From the cell containing the given text, extract its center point as [X, Y] coordinate. 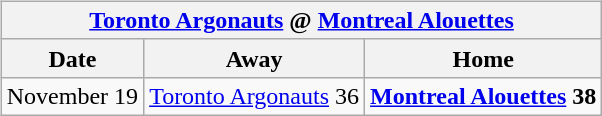
Montreal Alouettes 38 [484, 96]
Toronto Argonauts 36 [254, 96]
Home [484, 58]
Away [254, 58]
November 19 [72, 96]
Toronto Argonauts @ Montreal Alouettes [302, 20]
Date [72, 58]
